Locate the cell with the specified text and output its [X, Y] center coordinate. 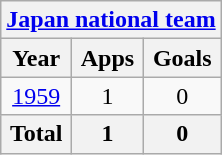
Year [36, 58]
Apps [108, 58]
Total [36, 134]
1959 [36, 96]
Japan national team [111, 20]
Goals [182, 58]
